Capture the cell that displays the provided text and extract its (X, Y) central coordinate. 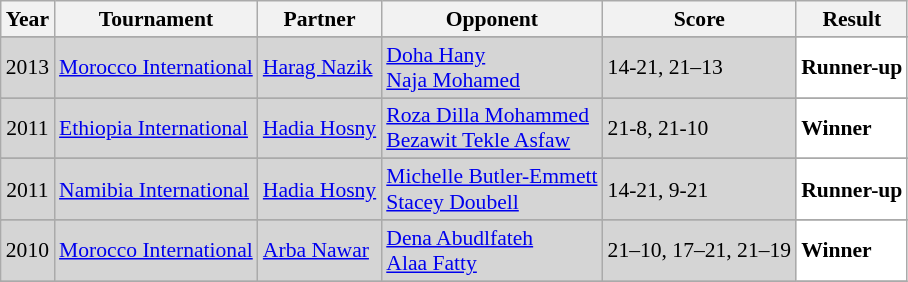
14-21, 9-21 (700, 190)
Partner (320, 19)
Doha Hany Naja Mohamed (492, 68)
Michelle Butler-Emmett Stacey Doubell (492, 190)
2013 (28, 68)
Harag Nazik (320, 68)
14-21, 21–13 (700, 68)
Opponent (492, 19)
2010 (28, 250)
21–10, 17–21, 21–19 (700, 250)
Roza Dilla Mohammed Bezawit Tekle Asfaw (492, 128)
Namibia International (156, 190)
Dena Abudlfateh Alaa Fatty (492, 250)
Score (700, 19)
Arba Nawar (320, 250)
Ethiopia International (156, 128)
Tournament (156, 19)
21-8, 21-10 (700, 128)
Year (28, 19)
Result (852, 19)
